Output the (X, Y) coordinate of the center of the cell containing the given text.  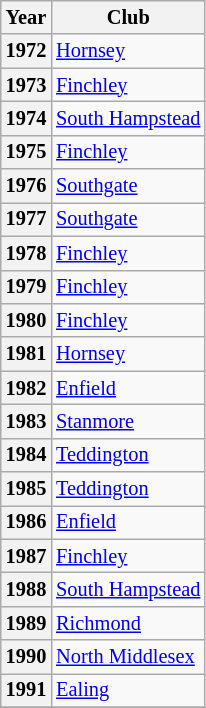
1976 (26, 186)
1975 (26, 152)
1982 (26, 388)
1991 (26, 690)
1978 (26, 253)
1977 (26, 219)
Stanmore (128, 421)
1974 (26, 118)
North Middlesex (128, 657)
1980 (26, 320)
1979 (26, 287)
1985 (26, 489)
1986 (26, 522)
1981 (26, 354)
1984 (26, 455)
1990 (26, 657)
Richmond (128, 623)
1988 (26, 589)
1989 (26, 623)
1987 (26, 556)
Club (128, 17)
1983 (26, 421)
1972 (26, 51)
Ealing (128, 690)
Year (26, 17)
1973 (26, 85)
